Find where the given text appears and provide that cell's center as [x, y] coordinate. 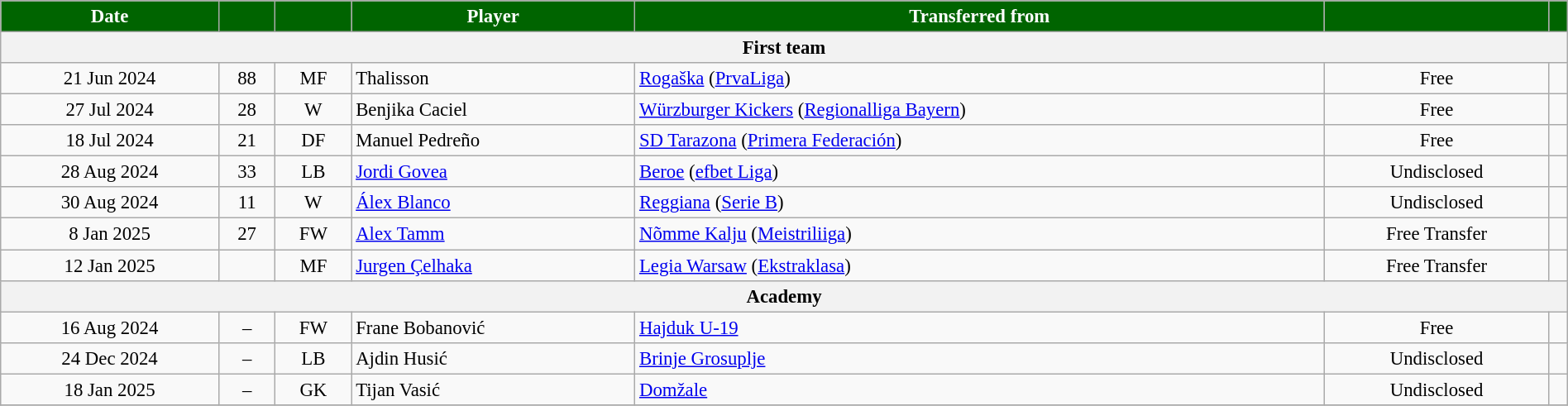
Brinje Grosuplje [979, 358]
21 [246, 141]
Domžale [979, 389]
Nõmme Kalju (Meistriliiga) [979, 234]
Beroe (efbet Liga) [979, 172]
Álex Blanco [493, 203]
Transferred from [979, 17]
Manuel Pedreño [493, 141]
88 [246, 79]
27 Jul 2024 [110, 110]
First team [784, 48]
Jurgen Çelhaka [493, 265]
28 [246, 110]
Jordi Govea [493, 172]
21 Jun 2024 [110, 79]
18 Jul 2024 [110, 141]
Frane Bobanović [493, 327]
Würzburger Kickers (Regionalliga Bayern) [979, 110]
SD Tarazona (Primera Federación) [979, 141]
Legia Warsaw (Ekstraklasa) [979, 265]
24 Dec 2024 [110, 358]
Hajduk U-19 [979, 327]
18 Jan 2025 [110, 389]
Tijan Vasić [493, 389]
28 Aug 2024 [110, 172]
Thalisson [493, 79]
GK [313, 389]
16 Aug 2024 [110, 327]
Reggiana (Serie B) [979, 203]
Academy [784, 296]
12 Jan 2025 [110, 265]
DF [313, 141]
Date [110, 17]
Player [493, 17]
11 [246, 203]
8 Jan 2025 [110, 234]
27 [246, 234]
Ajdin Husić [493, 358]
Benjika Caciel [493, 110]
Rogaška (PrvaLiga) [979, 79]
30 Aug 2024 [110, 203]
33 [246, 172]
Alex Tamm [493, 234]
